Detect which cell encompasses the target text, then output its (x, y) center coordinate. 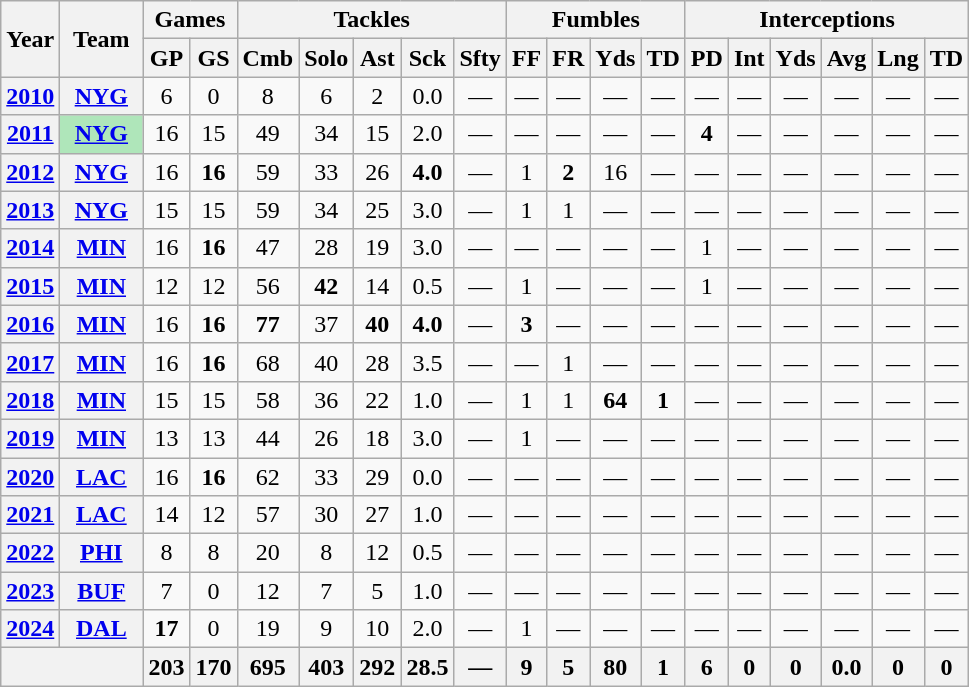
Sfty (480, 58)
30 (326, 515)
56 (268, 286)
58 (268, 400)
17 (166, 629)
57 (268, 515)
Cmb (268, 58)
2016 (30, 324)
49 (268, 134)
3.5 (428, 362)
2017 (30, 362)
20 (268, 553)
80 (616, 667)
2019 (30, 438)
47 (268, 248)
27 (378, 515)
2023 (30, 591)
44 (268, 438)
77 (268, 324)
GP (166, 58)
Solo (326, 58)
29 (378, 477)
Tackles (372, 20)
3 (526, 324)
GS (214, 58)
22 (378, 400)
203 (166, 667)
2013 (30, 210)
2015 (30, 286)
FF (526, 58)
2018 (30, 400)
2011 (30, 134)
2024 (30, 629)
64 (616, 400)
36 (326, 400)
403 (326, 667)
2014 (30, 248)
170 (214, 667)
Sck (428, 58)
Lng (898, 58)
Ast (378, 58)
BUF (102, 591)
Team (102, 39)
2012 (30, 172)
28.5 (428, 667)
Fumbles (596, 20)
37 (326, 324)
68 (268, 362)
4 (706, 134)
PHI (102, 553)
2010 (30, 96)
25 (378, 210)
Int (749, 58)
Interceptions (826, 20)
292 (378, 667)
42 (326, 286)
Games (190, 20)
Year (30, 39)
2021 (30, 515)
695 (268, 667)
2022 (30, 553)
FR (568, 58)
Avg (846, 58)
18 (378, 438)
10 (378, 629)
2020 (30, 477)
DAL (102, 629)
PD (706, 58)
62 (268, 477)
